Identify which cell holds the provided text, then report its (x, y) central coordinate. 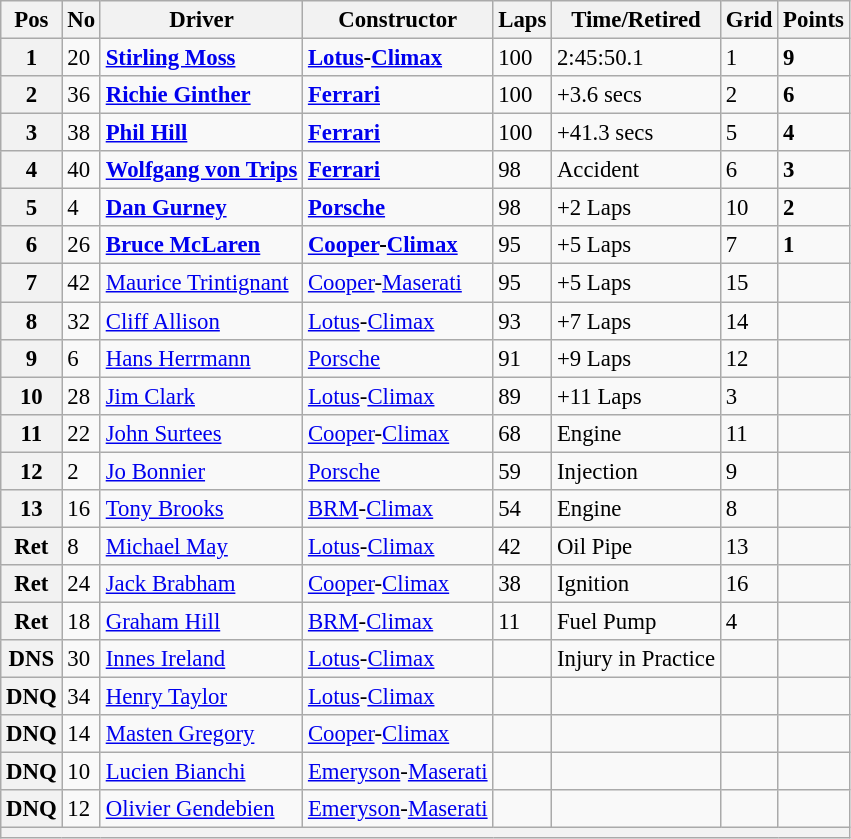
Cliff Allison (201, 321)
Jack Brabham (201, 584)
36 (81, 95)
30 (81, 659)
Olivier Gendebien (201, 809)
Fuel Pump (636, 621)
Dan Gurney (201, 208)
24 (81, 584)
No (81, 20)
Masten Gregory (201, 734)
Michael May (201, 546)
Cooper-Maserati (398, 283)
Lucien Bianchi (201, 772)
Grid (748, 20)
Driver (201, 20)
+7 Laps (636, 321)
40 (81, 170)
22 (81, 433)
Phil Hill (201, 133)
18 (81, 621)
Constructor (398, 20)
54 (522, 509)
+11 Laps (636, 396)
20 (81, 58)
93 (522, 321)
Ignition (636, 584)
Richie Ginther (201, 95)
34 (81, 697)
Points (814, 20)
32 (81, 321)
Henry Taylor (201, 697)
Hans Herrmann (201, 358)
Laps (522, 20)
Jo Bonnier (201, 471)
68 (522, 433)
Graham Hill (201, 621)
91 (522, 358)
Injection (636, 471)
59 (522, 471)
28 (81, 396)
2:45:50.1 (636, 58)
Accident (636, 170)
+2 Laps (636, 208)
Stirling Moss (201, 58)
Tony Brooks (201, 509)
+41.3 secs (636, 133)
15 (748, 283)
Oil Pipe (636, 546)
+3.6 secs (636, 95)
+9 Laps (636, 358)
Wolfgang von Trips (201, 170)
Maurice Trintignant (201, 283)
26 (81, 245)
89 (522, 396)
Bruce McLaren (201, 245)
DNS (32, 659)
Jim Clark (201, 396)
Time/Retired (636, 20)
Innes Ireland (201, 659)
Injury in Practice (636, 659)
Pos (32, 20)
John Surtees (201, 433)
